For the text-containing cell, return its midpoint in [x, y] coordinate format. 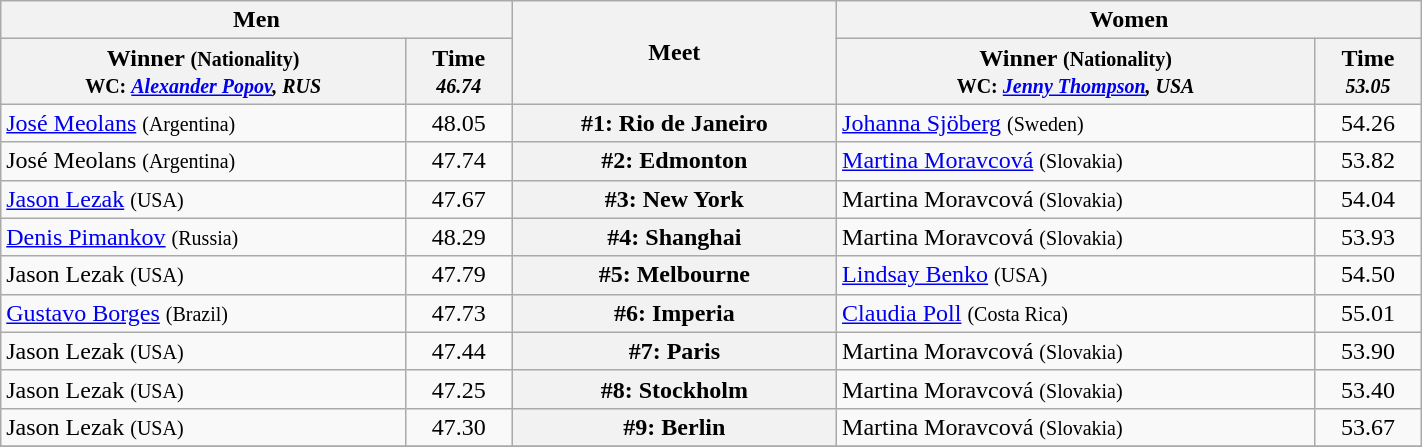
53.90 [1368, 351]
Men [256, 20]
Winner (Nationality) WC: Alexander Popov, RUS [204, 72]
Meet [674, 52]
47.25 [458, 389]
47.74 [458, 161]
#9: Berlin [674, 427]
#4: Shanghai [674, 237]
#7: Paris [674, 351]
#1: Rio de Janeiro [674, 123]
#5: Melbourne [674, 275]
47.73 [458, 313]
53.93 [1368, 237]
Winner (Nationality)WC: Jenny Thompson, USA [1076, 72]
54.26 [1368, 123]
53.82 [1368, 161]
47.79 [458, 275]
Claudia Poll (Costa Rica) [1076, 313]
Women [1130, 20]
47.44 [458, 351]
54.50 [1368, 275]
Time 46.74 [458, 72]
48.29 [458, 237]
55.01 [1368, 313]
47.30 [458, 427]
#3: New York [674, 199]
#8: Stockholm [674, 389]
Denis Pimankov (Russia) [204, 237]
53.40 [1368, 389]
#2: Edmonton [674, 161]
47.67 [458, 199]
48.05 [458, 123]
Lindsay Benko (USA) [1076, 275]
Time53.05 [1368, 72]
Gustavo Borges (Brazil) [204, 313]
Johanna Sjöberg (Sweden) [1076, 123]
#6: Imperia [674, 313]
54.04 [1368, 199]
53.67 [1368, 427]
